Capture the cell that displays the provided text and extract its [X, Y] central coordinate. 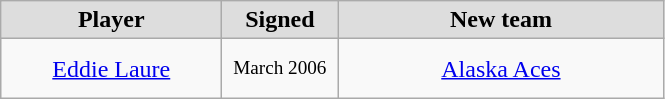
Alaska Aces [501, 69]
March 2006 [280, 69]
Signed [280, 20]
Eddie Laure [112, 69]
Player [112, 20]
New team [501, 20]
